For the text-containing cell, return its midpoint in [X, Y] coordinate format. 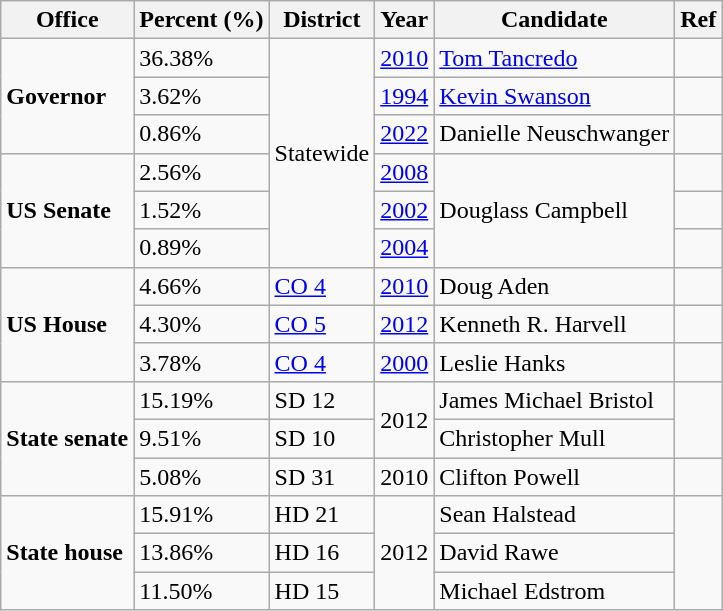
State senate [68, 438]
Percent (%) [202, 20]
Doug Aden [554, 286]
3.78% [202, 362]
0.89% [202, 248]
Douglass Campbell [554, 210]
David Rawe [554, 553]
2022 [404, 134]
Year [404, 20]
HD 21 [322, 515]
11.50% [202, 591]
Christopher Mull [554, 438]
Kevin Swanson [554, 96]
2008 [404, 172]
HD 15 [322, 591]
Tom Tancredo [554, 58]
Danielle Neuschwanger [554, 134]
15.19% [202, 400]
1.52% [202, 210]
13.86% [202, 553]
James Michael Bristol [554, 400]
SD 10 [322, 438]
Governor [68, 96]
State house [68, 553]
Leslie Hanks [554, 362]
2000 [404, 362]
US House [68, 324]
Office [68, 20]
9.51% [202, 438]
5.08% [202, 477]
Kenneth R. Harvell [554, 324]
3.62% [202, 96]
4.66% [202, 286]
US Senate [68, 210]
2.56% [202, 172]
0.86% [202, 134]
SD 12 [322, 400]
2004 [404, 248]
Statewide [322, 153]
4.30% [202, 324]
District [322, 20]
HD 16 [322, 553]
CO 5 [322, 324]
Ref [698, 20]
1994 [404, 96]
36.38% [202, 58]
Michael Edstrom [554, 591]
15.91% [202, 515]
2002 [404, 210]
Clifton Powell [554, 477]
SD 31 [322, 477]
Sean Halstead [554, 515]
Candidate [554, 20]
